Locate the cell with the specified text and output its (x, y) center coordinate. 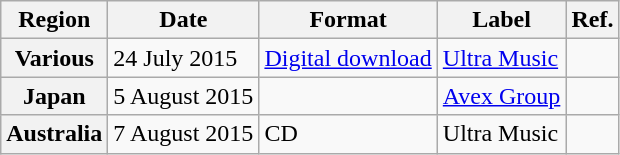
Date (184, 20)
CD (348, 134)
Label (502, 20)
24 July 2015 (184, 58)
Avex Group (502, 96)
Digital download (348, 58)
Format (348, 20)
Region (54, 20)
Various (54, 58)
5 August 2015 (184, 96)
Ref. (592, 20)
Australia (54, 134)
7 August 2015 (184, 134)
Japan (54, 96)
